Capture the cell that displays the provided text and extract its [X, Y] central coordinate. 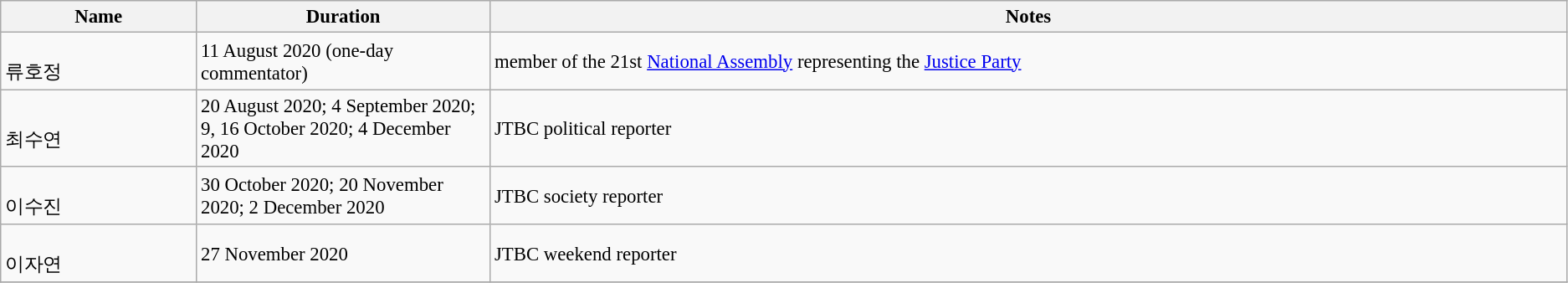
27 November 2020 [343, 253]
20 August 2020; 4 September 2020; 9, 16 October 2020; 4 December 2020 [343, 129]
이자연 [99, 253]
JTBC political reporter [1029, 129]
11 August 2020 (one-day commentator) [343, 62]
Notes [1029, 17]
Duration [343, 17]
JTBC society reporter [1029, 196]
최수연 [99, 129]
30 October 2020; 20 November 2020; 2 December 2020 [343, 196]
류호정 [99, 62]
JTBC weekend reporter [1029, 253]
Name [99, 17]
member of the 21st National Assembly representing the Justice Party [1029, 62]
이수진 [99, 196]
